Return the [X, Y] coordinate for the center point of the cell that contains the specified text.  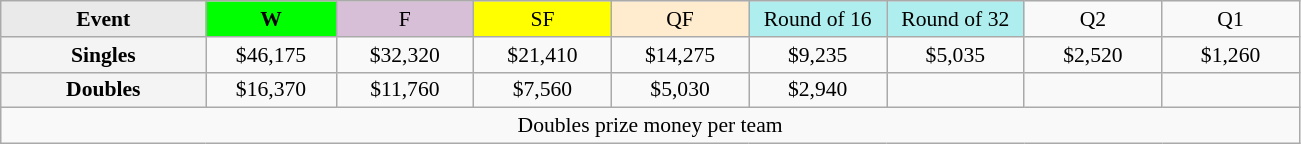
Event [104, 19]
Doubles prize money per team [650, 126]
$5,035 [955, 55]
$32,320 [405, 55]
$14,275 [680, 55]
$21,410 [543, 55]
$16,370 [271, 90]
Doubles [104, 90]
$7,560 [543, 90]
Q1 [1231, 19]
SF [543, 19]
QF [680, 19]
$46,175 [271, 55]
$5,030 [680, 90]
$2,940 [818, 90]
$2,520 [1093, 55]
Round of 16 [818, 19]
Singles [104, 55]
$1,260 [1231, 55]
F [405, 19]
Q2 [1093, 19]
W [271, 19]
Round of 32 [955, 19]
$9,235 [818, 55]
$11,760 [405, 90]
